Output the [x, y] coordinate of the center of the cell containing the given text.  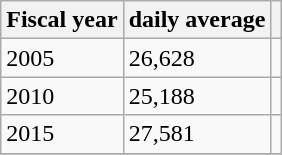
2010 [62, 96]
daily average [197, 20]
Fiscal year [62, 20]
2015 [62, 134]
26,628 [197, 58]
25,188 [197, 96]
27,581 [197, 134]
2005 [62, 58]
